Identify which cell holds the provided text, then report its [X, Y] central coordinate. 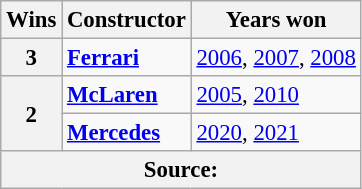
Source: [181, 170]
2020, 2021 [276, 133]
2006, 2007, 2008 [276, 58]
3 [32, 58]
McLaren [127, 95]
Constructor [127, 20]
Ferrari [127, 58]
Wins [32, 20]
2005, 2010 [276, 95]
Mercedes [127, 133]
Years won [276, 20]
2 [32, 114]
